Locate the cell with the specified text and output its [X, Y] center coordinate. 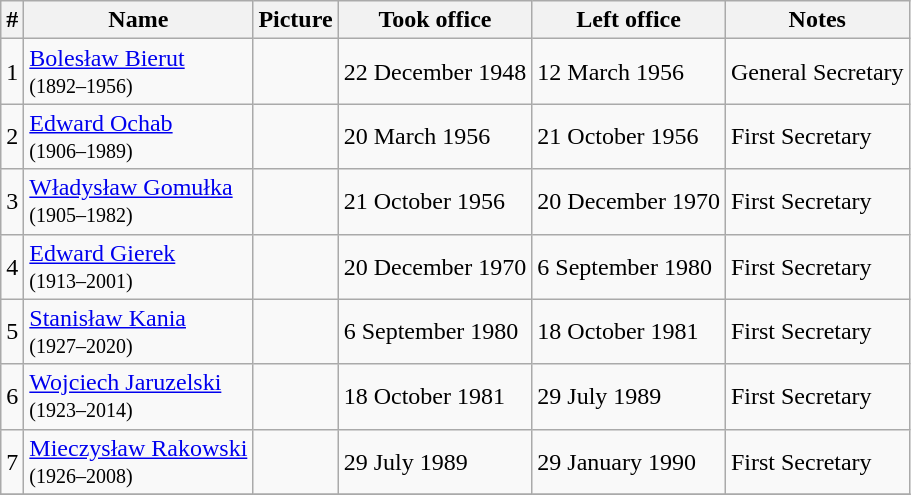
20 March 1956 [435, 136]
General Secretary [817, 72]
Left office [629, 20]
Edward Ochab(1906–1989) [138, 136]
1 [12, 72]
3 [12, 202]
Edward Gierek(1913–2001) [138, 266]
Took office [435, 20]
Notes [817, 20]
Bolesław Bierut(1892–1956) [138, 72]
12 March 1956 [629, 72]
Picture [296, 20]
29 January 1990 [629, 462]
Stanisław Kania(1927–2020) [138, 332]
2 [12, 136]
6 [12, 396]
# [12, 20]
22 December 1948 [435, 72]
4 [12, 266]
Wojciech Jaruzelski(1923–2014) [138, 396]
7 [12, 462]
Władysław Gomułka(1905–1982) [138, 202]
Mieczysław Rakowski(1926–2008) [138, 462]
Name [138, 20]
5 [12, 332]
